Search for the cell housing the specified text and yield its (X, Y) center coordinate. 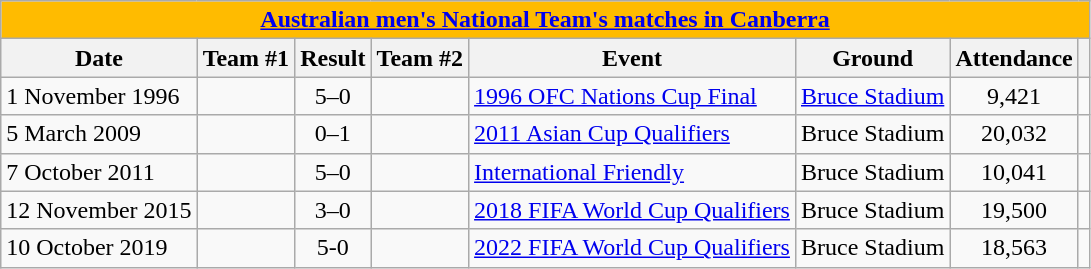
18,563 (1014, 248)
Team #2 (420, 58)
9,421 (1014, 96)
0–1 (333, 134)
Date (99, 58)
Result (333, 58)
Team #1 (246, 58)
Attendance (1014, 58)
Event (632, 58)
7 October 2011 (99, 172)
2018 FIFA World Cup Qualifiers (632, 210)
5-0 (333, 248)
10,041 (1014, 172)
Ground (872, 58)
20,032 (1014, 134)
5 March 2009 (99, 134)
19,500 (1014, 210)
2011 Asian Cup Qualifiers (632, 134)
1996 OFC Nations Cup Final (632, 96)
Australian men's National Team's matches in Canberra (546, 20)
International Friendly (632, 172)
2022 FIFA World Cup Qualifiers (632, 248)
3–0 (333, 210)
1 November 1996 (99, 96)
10 October 2019 (99, 248)
12 November 2015 (99, 210)
